Locate the cell with the specified text and output its [X, Y] center coordinate. 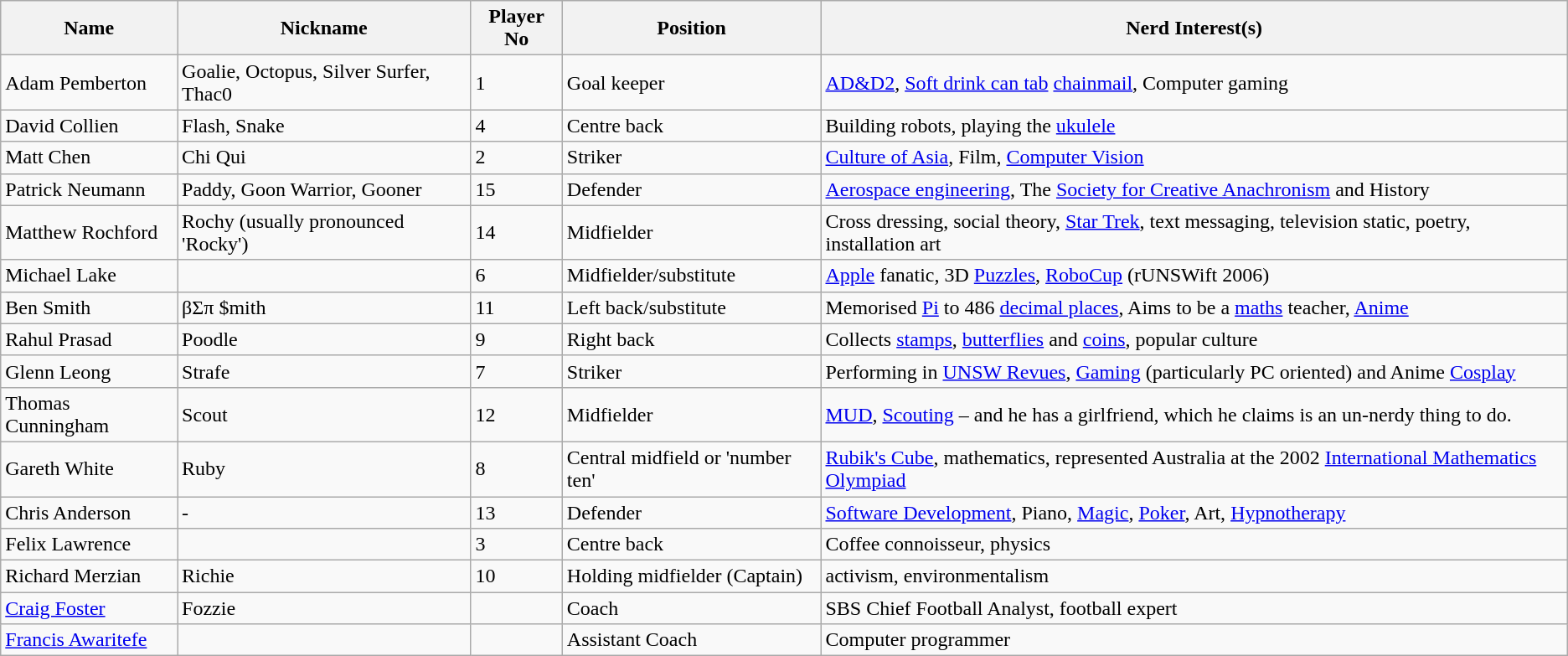
9 [516, 339]
Poodle [324, 339]
Apple fanatic, 3D Puzzles, RoboCup (rUNSWift 2006) [1194, 276]
6 [516, 276]
Craig Foster [89, 608]
Holding midfielder (Captain) [692, 576]
12 [516, 414]
- [324, 512]
Nerd Interest(s) [1194, 28]
Rubik's Cube, mathematics, represented Australia at the 2002 International Mathematics Olympiad [1194, 469]
Aerospace engineering, The Society for Creative Anachronism and History [1194, 189]
Collects stamps, butterflies and coins, popular culture [1194, 339]
Building robots, playing the ukulele [1194, 126]
Matt Chen [89, 158]
Coffee connoisseur, physics [1194, 545]
Strafe [324, 371]
Nickname [324, 28]
Culture of Asia, Film, Computer Vision [1194, 158]
13 [516, 512]
MUD, Scouting – and he has a girlfriend, which he claims is an un-nerdy thing to do. [1194, 414]
Ben Smith [89, 307]
3 [516, 545]
Goal keeper [692, 82]
Left back/substitute [692, 307]
Thomas Cunningham [89, 414]
Goalie, Octopus, Silver Surfer, Thac0 [324, 82]
Chi Qui [324, 158]
Ruby [324, 469]
Paddy, Goon Warrior, Gooner [324, 189]
Central midfield or 'number ten' [692, 469]
Right back [692, 339]
Software Development, Piano, Magic, Poker, Art, Hypnotherapy [1194, 512]
Chris Anderson [89, 512]
Flash, Snake [324, 126]
11 [516, 307]
Player No [516, 28]
Performing in UNSW Revues, Gaming (particularly PC oriented) and Anime Cosplay [1194, 371]
Matthew Rochford [89, 233]
8 [516, 469]
Richard Merzian [89, 576]
Coach [692, 608]
Cross dressing, social theory, Star Trek, text messaging, television static, poetry, installation art [1194, 233]
Rahul Prasad [89, 339]
Name [89, 28]
Patrick Neumann [89, 189]
Scout [324, 414]
activism, environmentalism [1194, 576]
14 [516, 233]
Felix Lawrence [89, 545]
Memorised Pi to 486 decimal places, Aims to be a maths teacher, Anime [1194, 307]
Assistant Coach [692, 640]
Fozzie [324, 608]
David Collien [89, 126]
Computer programmer [1194, 640]
SBS Chief Football Analyst, football expert [1194, 608]
10 [516, 576]
AD&D2, Soft drink can tab chainmail, Computer gaming [1194, 82]
Francis Awaritefe [89, 640]
2 [516, 158]
4 [516, 126]
Midfielder/substitute [692, 276]
15 [516, 189]
βΣπ $mith [324, 307]
1 [516, 82]
Richie [324, 576]
Gareth White [89, 469]
Michael Lake [89, 276]
Glenn Leong [89, 371]
Rochy (usually pronounced 'Rocky') [324, 233]
Position [692, 28]
7 [516, 371]
Adam Pemberton [89, 82]
